Determine the [x, y] coordinate at the center of the cell enclosing the given text.  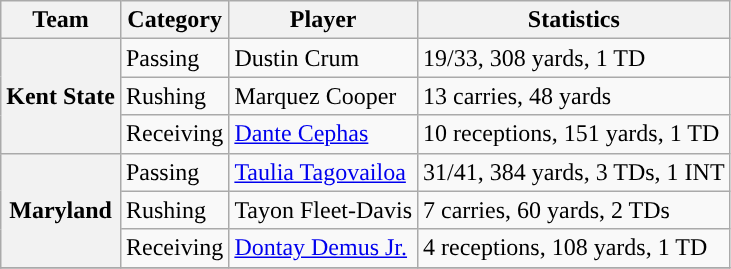
Maryland [61, 210]
Player [324, 20]
Tayon Fleet-Davis [324, 210]
Statistics [574, 20]
Team [61, 20]
10 receptions, 151 yards, 1 TD [574, 134]
Marquez Cooper [324, 96]
Dustin Crum [324, 58]
Kent State [61, 96]
Category [174, 20]
31/41, 384 yards, 3 TDs, 1 INT [574, 172]
19/33, 308 yards, 1 TD [574, 58]
Taulia Tagovailoa [324, 172]
13 carries, 48 yards [574, 96]
Dontay Demus Jr. [324, 248]
7 carries, 60 yards, 2 TDs [574, 210]
Dante Cephas [324, 134]
4 receptions, 108 yards, 1 TD [574, 248]
